Capture the cell that displays the provided text and extract its [x, y] central coordinate. 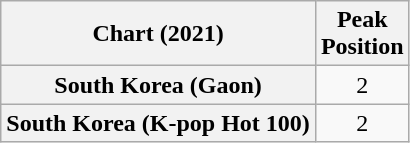
PeakPosition [362, 34]
South Korea (K-pop Hot 100) [158, 123]
Chart (2021) [158, 34]
South Korea (Gaon) [158, 85]
